Return the [x, y] coordinate for the center point of the cell that contains the specified text.  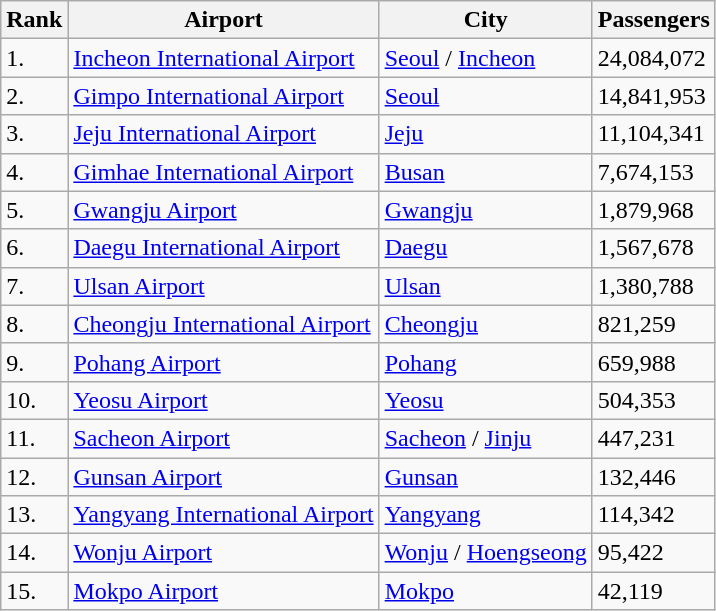
Cheongju International Airport [224, 324]
11. [34, 438]
1,567,678 [654, 248]
Yeosu [486, 400]
7,674,153 [654, 172]
Gimpo International Airport [224, 96]
Jeju International Airport [224, 134]
11,104,341 [654, 134]
Wonju / Hoengseong [486, 553]
Gwangju [486, 210]
Sacheon / Jinju [486, 438]
4. [34, 172]
Pohang [486, 362]
Daegu [486, 248]
Gunsan Airport [224, 477]
24,084,072 [654, 58]
Ulsan Airport [224, 286]
114,342 [654, 515]
14,841,953 [654, 96]
Incheon International Airport [224, 58]
Passengers [654, 20]
Yangyang [486, 515]
Airport [224, 20]
Yangyang International Airport [224, 515]
13. [34, 515]
Pohang Airport [224, 362]
15. [34, 591]
Cheongju [486, 324]
9. [34, 362]
12. [34, 477]
10. [34, 400]
7. [34, 286]
Seoul [486, 96]
Gimhae International Airport [224, 172]
504,353 [654, 400]
Gwangju Airport [224, 210]
447,231 [654, 438]
City [486, 20]
821,259 [654, 324]
8. [34, 324]
1,380,788 [654, 286]
Daegu International Airport [224, 248]
Yeosu Airport [224, 400]
Ulsan [486, 286]
132,446 [654, 477]
Mokpo Airport [224, 591]
95,422 [654, 553]
Mokpo [486, 591]
Gunsan [486, 477]
2. [34, 96]
Seoul / Incheon [486, 58]
Wonju Airport [224, 553]
14. [34, 553]
6. [34, 248]
1,879,968 [654, 210]
1. [34, 58]
Sacheon Airport [224, 438]
Busan [486, 172]
5. [34, 210]
3. [34, 134]
Rank [34, 20]
Jeju [486, 134]
42,119 [654, 591]
659,988 [654, 362]
